Identify which cell holds the provided text, then report its [x, y] central coordinate. 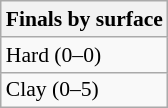
Clay (0–5) [84, 90]
Finals by surface [84, 19]
Hard (0–0) [84, 55]
